Detect which cell encompasses the target text, then output its (X, Y) center coordinate. 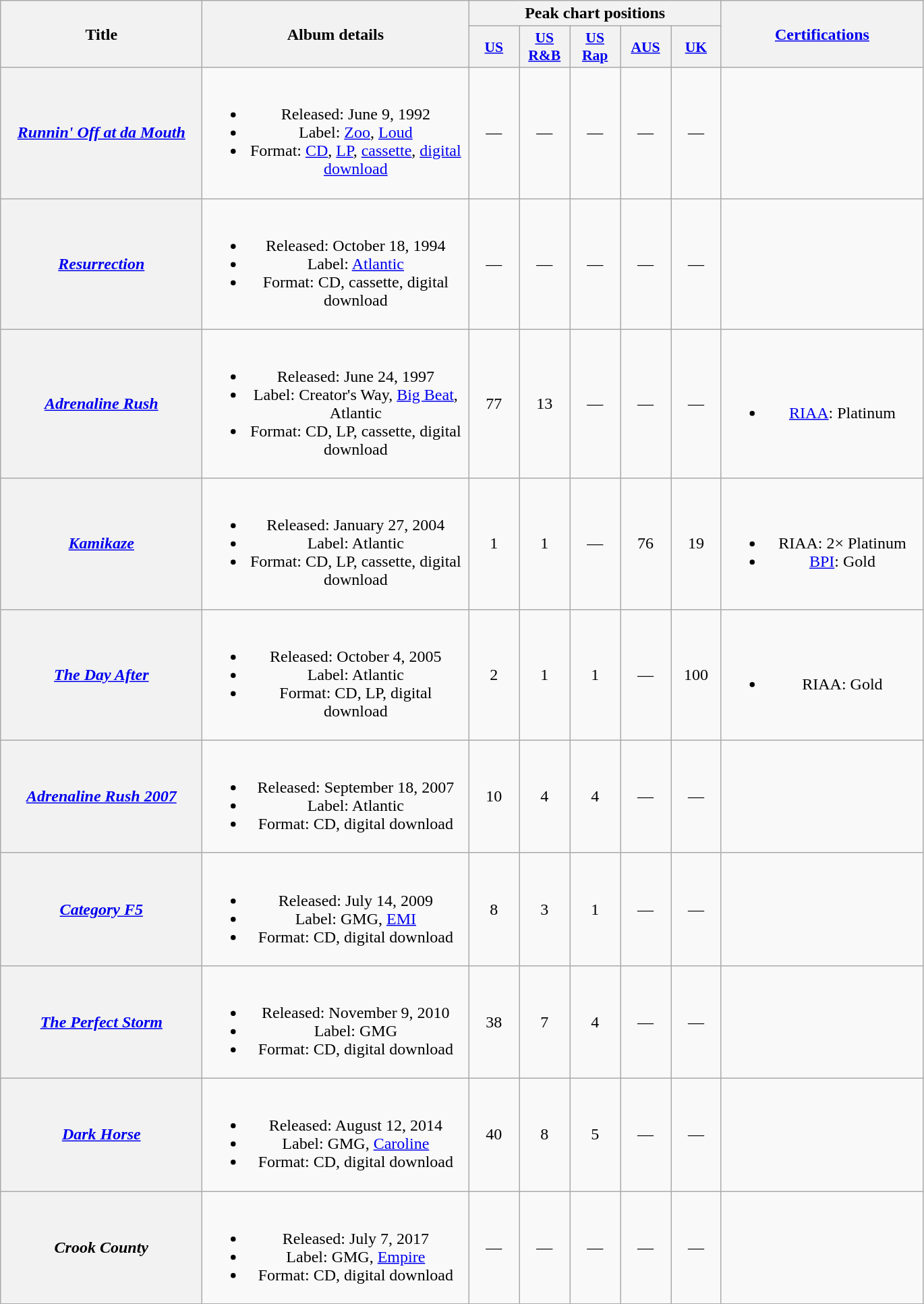
77 (494, 403)
38 (494, 1021)
The Day After (101, 675)
Category F5 (101, 909)
Runnin' Off at da Mouth (101, 133)
AUS (646, 47)
Released: June 24, 1997Label: Creator's Way, Big Beat, AtlanticFormat: CD, LP, cassette, digital download (336, 403)
US Rap (595, 47)
Kamikaze (101, 544)
7 (545, 1021)
5 (595, 1135)
RIAA: Platinum (821, 403)
RIAA: Gold (821, 675)
UK (696, 47)
Released: August 12, 2014Label: GMG, CarolineFormat: CD, digital download (336, 1135)
Adrenaline Rush (101, 403)
Released: June 9, 1992Label: Zoo, LoudFormat: CD, LP, cassette, digital download (336, 133)
Title (101, 34)
Dark Horse (101, 1135)
Crook County (101, 1248)
Released: July 14, 2009Label: GMG, EMIFormat: CD, digital download (336, 909)
Released: October 18, 1994Label: AtlanticFormat: CD, cassette, digital download (336, 264)
10 (494, 796)
Released: January 27, 2004Label: AtlanticFormat: CD, LP, cassette, digital download (336, 544)
Adrenaline Rush 2007 (101, 796)
3 (545, 909)
Released: November 9, 2010Label: GMGFormat: CD, digital download (336, 1021)
Released: October 4, 2005Label: AtlanticFormat: CD, LP, digital download (336, 675)
US R&B (545, 47)
13 (545, 403)
76 (646, 544)
US (494, 47)
Released: July 7, 2017Label: GMG, EmpireFormat: CD, digital download (336, 1248)
Album details (336, 34)
The Perfect Storm (101, 1021)
RIAA: 2× PlatinumBPI: Gold (821, 544)
40 (494, 1135)
Resurrection (101, 264)
Released: September 18, 2007Label: AtlanticFormat: CD, digital download (336, 796)
Certifications (821, 34)
Peak chart positions (595, 13)
100 (696, 675)
19 (696, 544)
2 (494, 675)
